Return [X, Y] of the center of cell containing provided text 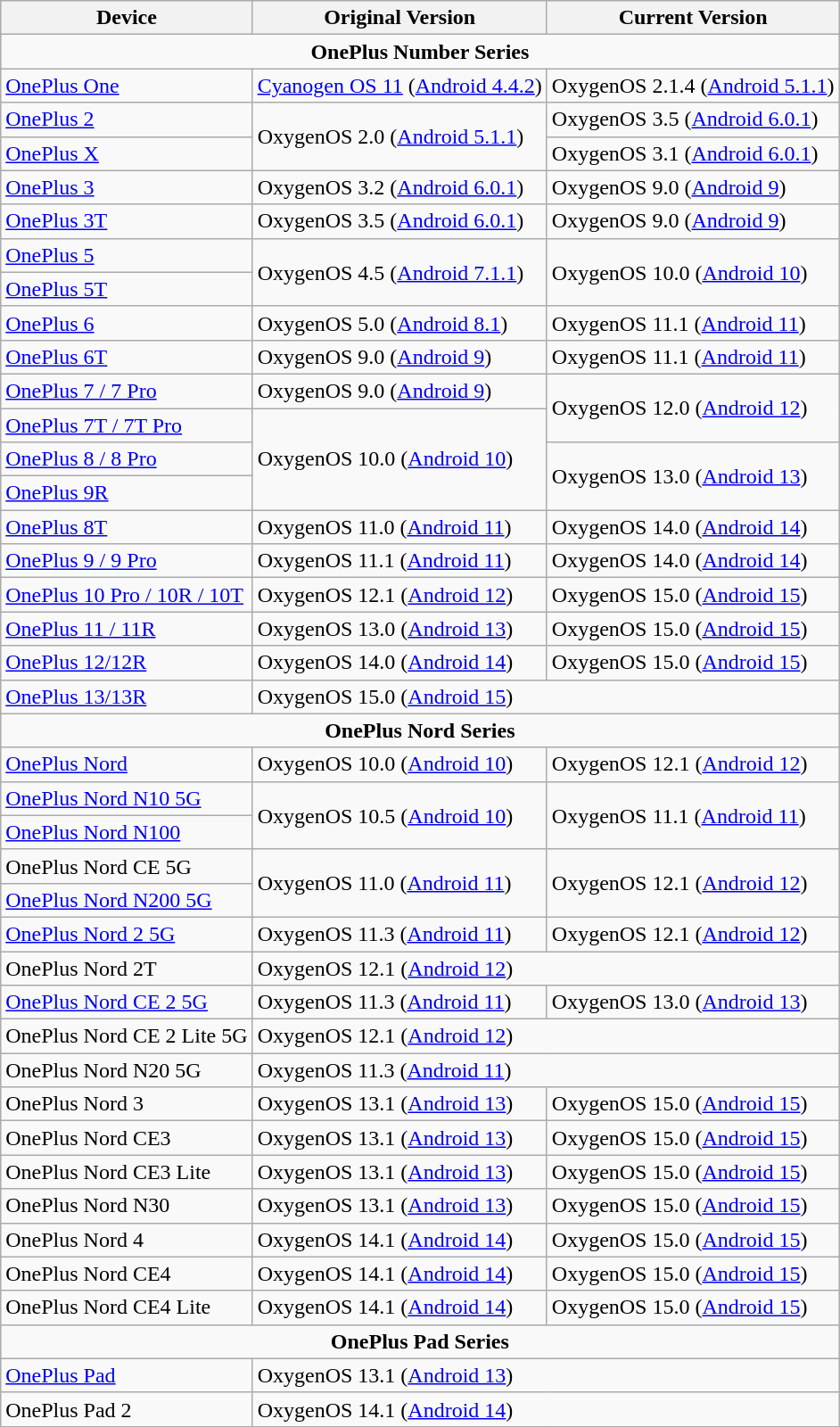
OxygenOS 3.1 (Android 6.0.1) [693, 153]
OnePlus Nord N200 5G [127, 900]
OnePlus 5 [127, 255]
OxygenOS 5.0 (Android 8.1) [399, 323]
OnePlus 6 [127, 323]
OnePlus Nord CE 2 5G [127, 1002]
OnePlus 11 / 11R [127, 629]
OnePlus Nord 2T [127, 968]
OnePlus 8T [127, 527]
OnePlus Nord Series [420, 730]
OxygenOS 12.0 (Android 12) [693, 408]
OnePlus Nord 2 5G [127, 934]
OxygenOS 2.1.4 (Android 5.1.1) [693, 86]
OnePlus 12/12R [127, 663]
OnePlus 5T [127, 289]
OnePlus 7T / 7T Pro [127, 425]
OnePlus Nord CE3 Lite [127, 1172]
OxygenOS 4.5 (Android 7.1.1) [399, 272]
OnePlus Pad [127, 1375]
OnePlus 13/13R [127, 697]
Original Version [399, 18]
OnePlus 2 [127, 120]
OnePlus Nord CE 5G [127, 866]
OnePlus Nord N10 5G [127, 798]
OnePlus 3 [127, 187]
OnePlus Nord 4 [127, 1240]
OnePlus 10 Pro / 10R / 10T [127, 595]
OnePlus Nord CE3 [127, 1138]
OxygenOS 2.0 (Android 5.1.1) [399, 136]
OnePlus Nord N30 [127, 1206]
OnePlus Nord CE 2 Lite 5G [127, 1036]
Device [127, 18]
OnePlus Pad Series [420, 1341]
OxygenOS 3.2 (Android 6.0.1) [399, 187]
OnePlus Number Series [420, 52]
OnePlus 9R [127, 493]
OnePlus Nord [127, 764]
OnePlus X [127, 153]
OnePlus 6T [127, 357]
OnePlus Nord N20 5G [127, 1070]
OnePlus Nord N100 [127, 832]
OnePlus Nord CE4 [127, 1274]
OxygenOS 10.5 (Android 10) [399, 815]
OnePlus 9 / 9 Pro [127, 561]
OnePlus 3T [127, 221]
OnePlus 8 / 8 Pro [127, 459]
OnePlus One [127, 86]
OnePlus 7 / 7 Pro [127, 391]
OnePlus Nord CE4 Lite [127, 1307]
OnePlus Nord 3 [127, 1104]
OnePlus Pad 2 [127, 1409]
Current Version [693, 18]
Cyanogen OS 11 (Android 4.4.2) [399, 86]
